Return the (X, Y) coordinate for the center point of the cell that contains the specified text.  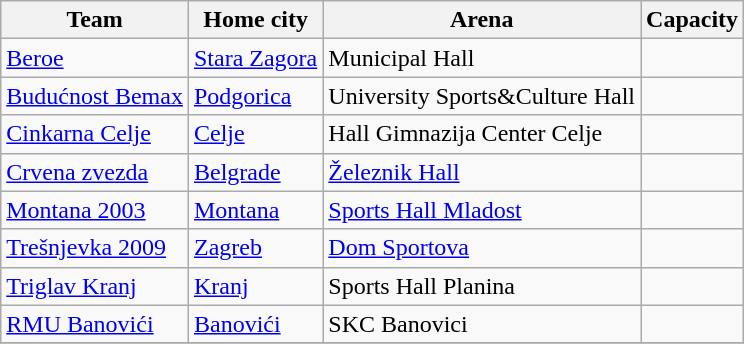
Capacity (692, 20)
Železnik Hall (482, 172)
SKC Banovici (482, 324)
RMU Banovići (95, 324)
Hall Gimnazija Center Celje (482, 134)
Podgorica (255, 96)
Team (95, 20)
Sports Hall Planina (482, 286)
Belgrade (255, 172)
Dom Sportova (482, 248)
Trešnjevka 2009 (95, 248)
Celje (255, 134)
Triglav Kranj (95, 286)
Sports Hall Mladost (482, 210)
Municipal Hall (482, 58)
Zagreb (255, 248)
Crvena zvezda (95, 172)
Home city (255, 20)
Budućnost Bemax (95, 96)
Montana (255, 210)
Beroe (95, 58)
Arena (482, 20)
Stara Zagora (255, 58)
Montana 2003 (95, 210)
Banovići (255, 324)
University Sports&Culture Hall (482, 96)
Kranj (255, 286)
Cinkarna Celje (95, 134)
